Capture the cell that displays the provided text and extract its [x, y] central coordinate. 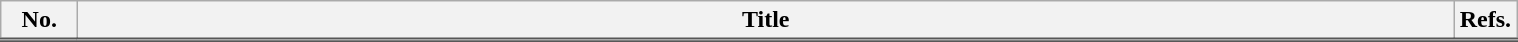
No. [39, 21]
Refs. [1485, 21]
Title [766, 21]
